Extract the [X, Y] coordinate from the center of the cell holding the provided text.  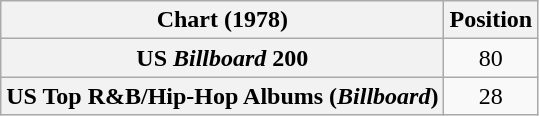
Chart (1978) [222, 20]
US Top R&B/Hip-Hop Albums (Billboard) [222, 96]
Position [491, 20]
80 [491, 58]
28 [491, 96]
US Billboard 200 [222, 58]
